Identify which cell holds the provided text, then report its [x, y] central coordinate. 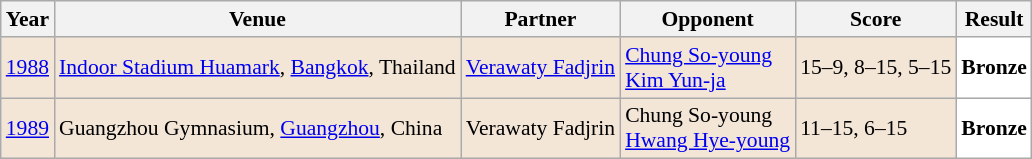
1989 [28, 128]
Chung So-young Hwang Hye-young [708, 128]
Opponent [708, 19]
15–9, 8–15, 5–15 [876, 68]
Indoor Stadium Huamark, Bangkok, Thailand [258, 68]
11–15, 6–15 [876, 128]
Guangzhou Gymnasium, Guangzhou, China [258, 128]
1988 [28, 68]
Venue [258, 19]
Score [876, 19]
Result [994, 19]
Partner [540, 19]
Chung So-young Kim Yun-ja [708, 68]
Year [28, 19]
